Locate the cell with the specified text and output its [x, y] center coordinate. 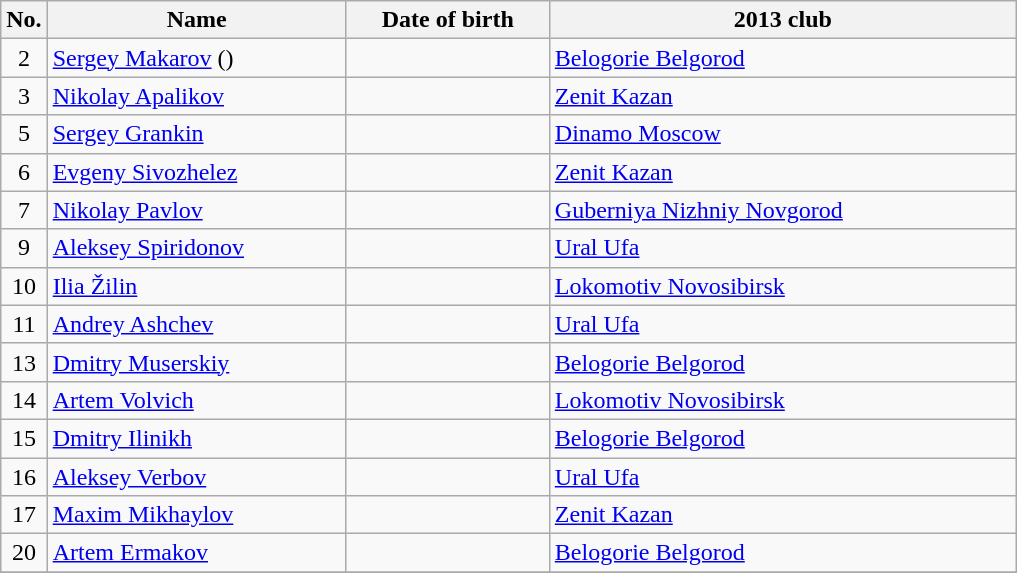
20 [24, 553]
Nikolay Apalikov [196, 96]
Maxim Mikhaylov [196, 515]
No. [24, 20]
9 [24, 248]
Dinamo Moscow [782, 134]
Sergey Makarov () [196, 58]
3 [24, 96]
Andrey Ashchev [196, 324]
Ilia Žilin [196, 286]
2 [24, 58]
Artem Volvich [196, 400]
14 [24, 400]
Name [196, 20]
Sergey Grankin [196, 134]
Aleksey Spiridonov [196, 248]
Guberniya Nizhniy Novgorod [782, 210]
2013 club [782, 20]
10 [24, 286]
Nikolay Pavlov [196, 210]
Evgeny Sivozhelez [196, 172]
16 [24, 477]
11 [24, 324]
Dmitry Ilinikh [196, 438]
13 [24, 362]
6 [24, 172]
Artem Ermakov [196, 553]
Aleksey Verbov [196, 477]
5 [24, 134]
Dmitry Muserskiy [196, 362]
17 [24, 515]
15 [24, 438]
7 [24, 210]
Date of birth [448, 20]
